Detect which cell encompasses the target text, then output its (X, Y) center coordinate. 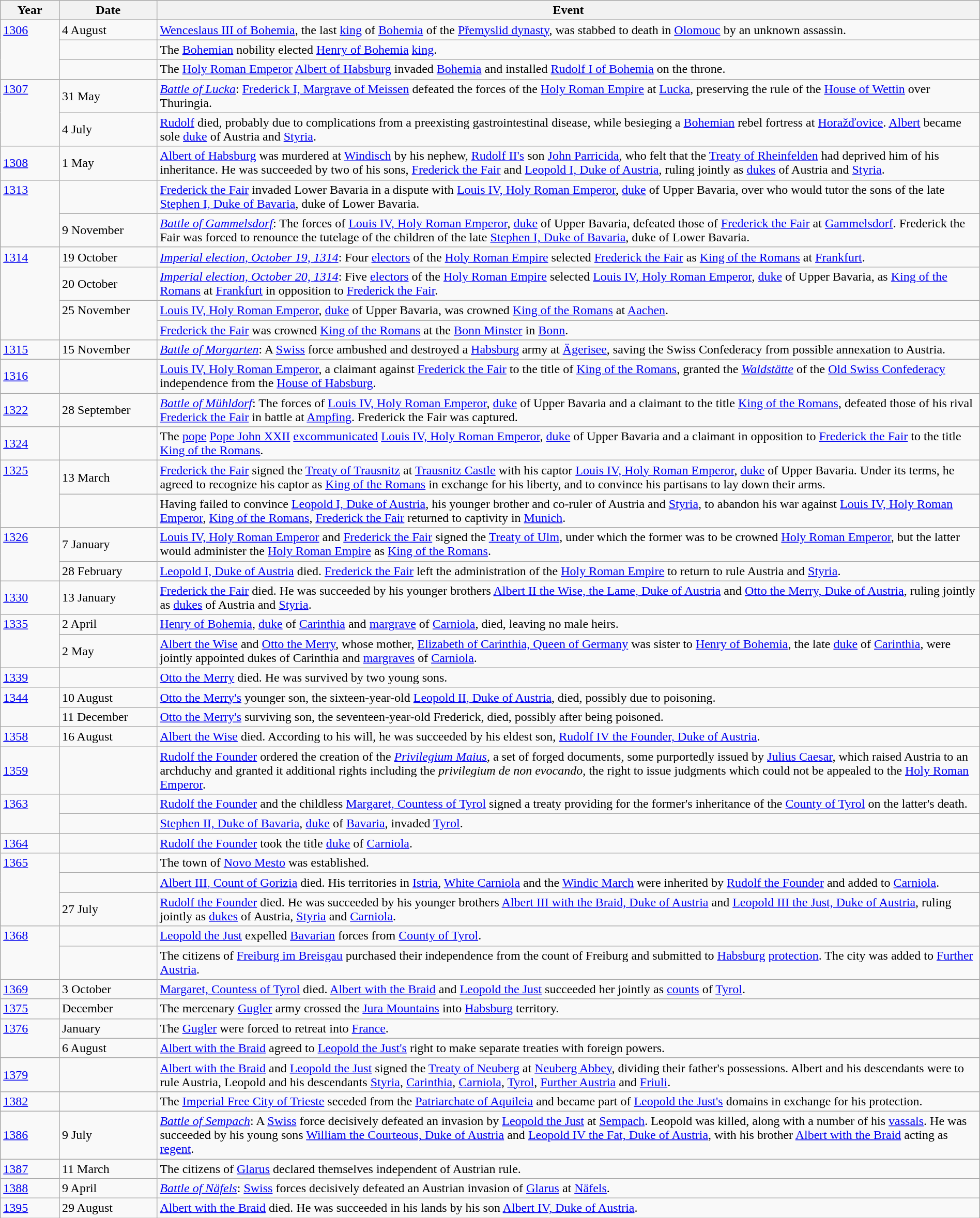
16 August (108, 736)
1314 (30, 294)
Year (30, 10)
11 December (108, 717)
1365 (30, 890)
1324 (30, 443)
28 September (108, 410)
Albert with the Braid agreed to Leopold the Just's right to make separate treaties with foreign powers. (569, 1048)
29 August (108, 1208)
1379 (30, 1075)
1322 (30, 410)
28 February (108, 571)
Stephen II, Duke of Bavaria, duke of Bavaria, invaded Tyrol. (569, 824)
Battle of Näfels: Swiss forces decisively defeated an Austrian invasion of Glarus at Näfels. (569, 1189)
11 March (108, 1168)
1325 (30, 494)
1395 (30, 1208)
Otto the Merry's younger son, the sixteen-year-old Leopold II, Duke of Austria, died, possibly due to poisoning. (569, 697)
1388 (30, 1189)
Albert with the Braid died. He was succeeded in his lands by his son Albert IV, Duke of Austria. (569, 1208)
Leopold the Just expelled Bavarian forces from County of Tyrol. (569, 936)
1382 (30, 1101)
13 January (108, 597)
1316 (30, 376)
1359 (30, 770)
1363 (30, 814)
1307 (30, 113)
6 August (108, 1048)
31 May (108, 96)
Frederick the Fair was crowned King of the Romans at the Bonn Minster in Bonn. (569, 330)
1 May (108, 163)
Henry of Bohemia, duke of Carinthia and margrave of Carniola, died, leaving no male heirs. (569, 624)
1339 (30, 677)
Otto the Merry died. He was survived by two young sons. (569, 677)
9 November (108, 230)
1308 (30, 163)
1375 (30, 1009)
January (108, 1028)
Event (569, 10)
9 July (108, 1135)
Otto the Merry's surviving son, the seventeen-year-old Frederick, died, possibly after being poisoned. (569, 717)
13 March (108, 477)
15 November (108, 350)
2 April (108, 624)
9 April (108, 1189)
The mercenary Gugler army crossed the Jura Mountains into Habsburg territory. (569, 1009)
1358 (30, 736)
1315 (30, 350)
The Holy Roman Emperor Albert of Habsburg invaded Bohemia and installed Rudolf I of Bohemia on the throne. (569, 69)
1330 (30, 597)
1369 (30, 989)
Imperial election, October 19, 1314: Four electors of the Holy Roman Empire selected Frederick the Fair as King of the Romans at Frankfurt. (569, 257)
1364 (30, 843)
2 May (108, 651)
1326 (30, 554)
The citizens of Glarus declared themselves independent of Austrian rule. (569, 1168)
Margaret, Countess of Tyrol died. Albert with the Braid and Leopold the Just succeeded her jointly as counts of Tyrol. (569, 989)
4 July (108, 129)
27 July (108, 909)
1376 (30, 1038)
Date (108, 10)
3 October (108, 989)
25 November (108, 320)
1335 (30, 641)
1306 (30, 50)
Louis IV, Holy Roman Emperor, duke of Upper Bavaria, was crowned King of the Romans at Aachen. (569, 310)
19 October (108, 257)
Leopold I, Duke of Austria died. Frederick the Fair left the administration of the Holy Roman Empire to return to rule Austria and Styria. (569, 571)
1386 (30, 1135)
December (108, 1009)
The Gugler were forced to retreat into France. (569, 1028)
20 October (108, 283)
1344 (30, 707)
The town of Novo Mesto was established. (569, 863)
Rudolf the Founder took the title duke of Carniola. (569, 843)
1313 (30, 213)
The Bohemian nobility elected Henry of Bohemia king. (569, 50)
4 August (108, 30)
1387 (30, 1168)
Albert the Wise died. According to his will, he was succeeded by his eldest son, Rudolf IV the Founder, Duke of Austria. (569, 736)
1368 (30, 953)
Wenceslaus III of Bohemia, the last king of Bohemia of the Přemyslid dynasty, was stabbed to death in Olomouc by an unknown assassin. (569, 30)
10 August (108, 697)
7 January (108, 545)
